Search for the cell housing the specified text and yield its (x, y) center coordinate. 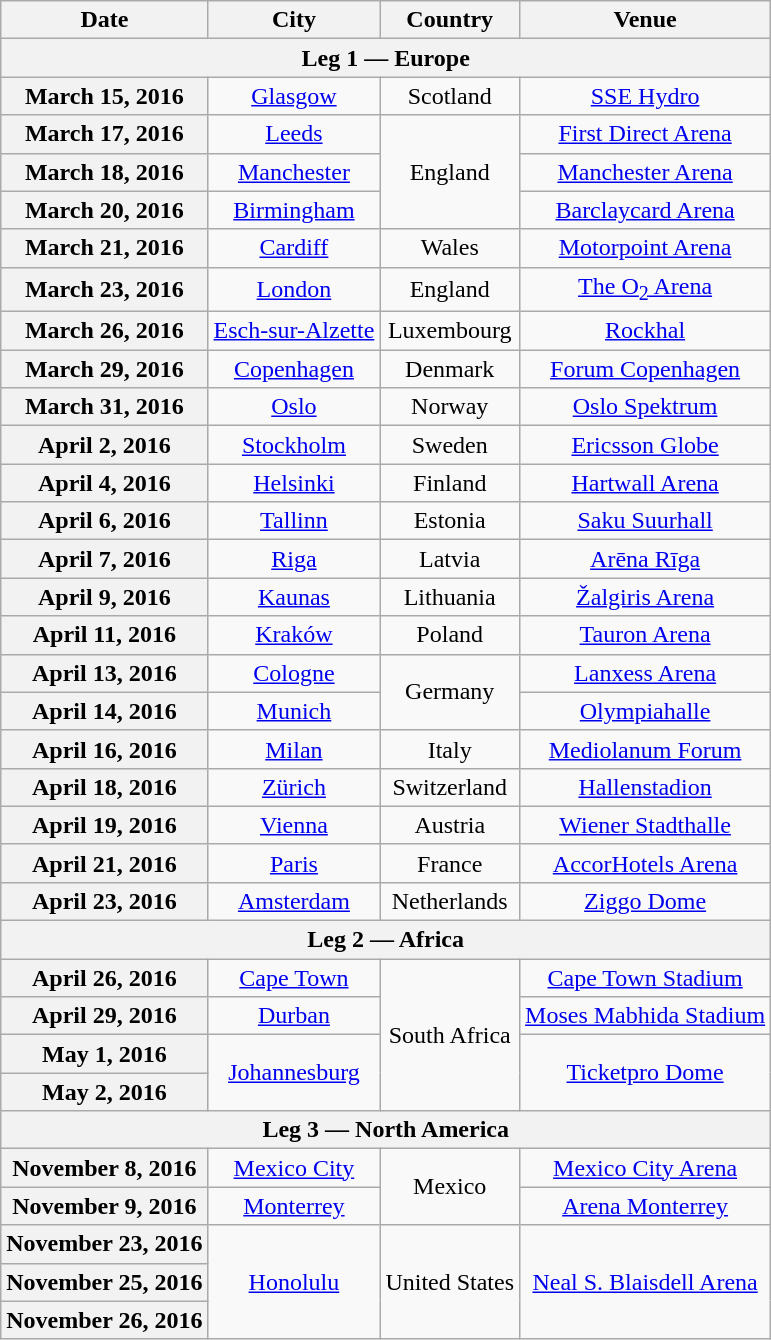
Vienna (294, 825)
Oslo (294, 407)
Hallenstadion (646, 787)
Forum Copenhagen (646, 369)
April 21, 2016 (104, 863)
Norway (450, 407)
Mexico (450, 1187)
Žalgiris Arena (646, 597)
Arena Monterrey (646, 1206)
May 1, 2016 (104, 1054)
Lanxess Arena (646, 673)
November 25, 2016 (104, 1282)
Ziggo Dome (646, 901)
March 29, 2016 (104, 369)
March 31, 2016 (104, 407)
March 20, 2016 (104, 210)
Copenhagen (294, 369)
First Direct Arena (646, 134)
April 9, 2016 (104, 597)
March 26, 2016 (104, 331)
Munich (294, 711)
Austria (450, 825)
Olympiahalle (646, 711)
Sweden (450, 445)
Oslo Spektrum (646, 407)
Leg 2 — Africa (386, 940)
November 26, 2016 (104, 1320)
South Africa (450, 1035)
France (450, 863)
Arēna Rīga (646, 559)
Honolulu (294, 1282)
Kaunas (294, 597)
April 4, 2016 (104, 483)
Riga (294, 559)
April 23, 2016 (104, 901)
Mexico City (294, 1168)
Leg 1 — Europe (386, 58)
Denmark (450, 369)
April 7, 2016 (104, 559)
Venue (646, 20)
April 16, 2016 (104, 749)
April 26, 2016 (104, 978)
April 14, 2016 (104, 711)
Ericsson Globe (646, 445)
City (294, 20)
March 18, 2016 (104, 172)
The O2 Arena (646, 289)
April 19, 2016 (104, 825)
Country (450, 20)
Luxembourg (450, 331)
Moses Mabhida Stadium (646, 1016)
May 2, 2016 (104, 1092)
United States (450, 1282)
Zürich (294, 787)
Cardiff (294, 248)
Durban (294, 1016)
SSE Hydro (646, 96)
Kraków (294, 635)
Esch-sur-Alzette (294, 331)
March 17, 2016 (104, 134)
Johannesburg (294, 1073)
Birmingham (294, 210)
Scotland (450, 96)
Tauron Arena (646, 635)
Estonia (450, 521)
Germany (450, 692)
April 11, 2016 (104, 635)
March 21, 2016 (104, 248)
Manchester Arena (646, 172)
April 2, 2016 (104, 445)
Date (104, 20)
Stockholm (294, 445)
March 23, 2016 (104, 289)
London (294, 289)
April 18, 2016 (104, 787)
Leg 3 — North America (386, 1130)
Italy (450, 749)
Manchester (294, 172)
Ticketpro Dome (646, 1073)
Cape Town Stadium (646, 978)
November 8, 2016 (104, 1168)
Neal S. Blaisdell Arena (646, 1282)
Lithuania (450, 597)
Cologne (294, 673)
Helsinki (294, 483)
Poland (450, 635)
April 29, 2016 (104, 1016)
Finland (450, 483)
Wales (450, 248)
AccorHotels Arena (646, 863)
November 9, 2016 (104, 1206)
Milan (294, 749)
Latvia (450, 559)
Amsterdam (294, 901)
November 23, 2016 (104, 1244)
Switzerland (450, 787)
April 13, 2016 (104, 673)
Tallinn (294, 521)
Monterrey (294, 1206)
Paris (294, 863)
Leeds (294, 134)
Cape Town (294, 978)
April 6, 2016 (104, 521)
Netherlands (450, 901)
Saku Suurhall (646, 521)
Glasgow (294, 96)
Hartwall Arena (646, 483)
Rockhal (646, 331)
Mexico City Arena (646, 1168)
Wiener Stadthalle (646, 825)
Mediolanum Forum (646, 749)
March 15, 2016 (104, 96)
Barclaycard Arena (646, 210)
Motorpoint Arena (646, 248)
